Detect which cell encompasses the target text, then output its [x, y] center coordinate. 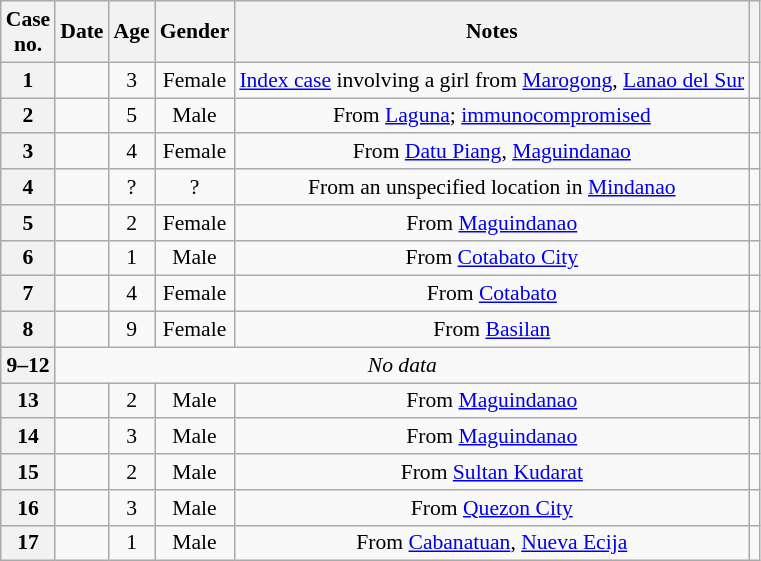
13 [28, 401]
From Sultan Kudarat [492, 472]
14 [28, 437]
9–12 [28, 365]
Notes [492, 32]
17 [28, 543]
Age [132, 32]
Gender [195, 32]
From Basilan [492, 330]
15 [28, 472]
Index case involving a girl from Marogong, Lanao del Sur [492, 80]
From Cotabato [492, 294]
From an unspecified location in Mindanao [492, 187]
From Datu Piang, Maguindanao [492, 152]
16 [28, 508]
Date [82, 32]
9 [132, 330]
7 [28, 294]
8 [28, 330]
From Cotabato City [492, 258]
From Cabanatuan, Nueva Ecija [492, 543]
Caseno. [28, 32]
From Quezon City [492, 508]
6 [28, 258]
No data [402, 365]
From Laguna; immunocompromised [492, 116]
